Pinpoint the cell where the given text exists, returning its (x, y) midpoint coordinate. 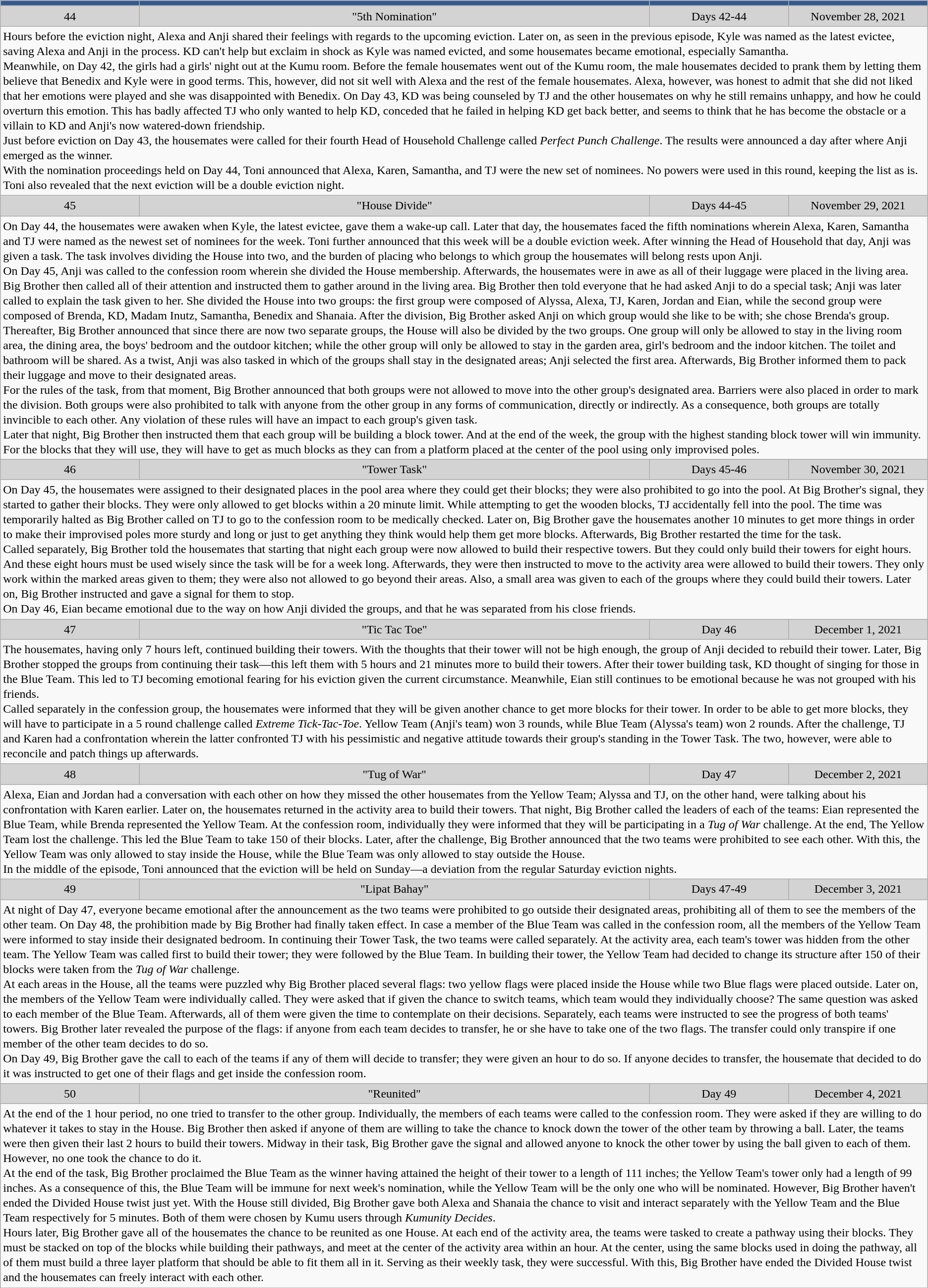
"Tug of War" (395, 774)
"Tower Task" (395, 469)
November 29, 2021 (859, 205)
Day 49 (719, 1094)
50 (70, 1094)
November 28, 2021 (859, 16)
Days 47-49 (719, 889)
"Reunited" (395, 1094)
48 (70, 774)
49 (70, 889)
Day 47 (719, 774)
Days 45-46 (719, 469)
"Lipat Bahay" (395, 889)
Days 42-44 (719, 16)
December 4, 2021 (859, 1094)
46 (70, 469)
Days 44-45 (719, 205)
45 (70, 205)
"5th Nomination" (395, 16)
December 3, 2021 (859, 889)
November 30, 2021 (859, 469)
44 (70, 16)
December 1, 2021 (859, 629)
December 2, 2021 (859, 774)
Day 46 (719, 629)
47 (70, 629)
"Tic Tac Toe" (395, 629)
"House Divide" (395, 205)
